For the text-containing cell, return its midpoint in [X, Y] coordinate format. 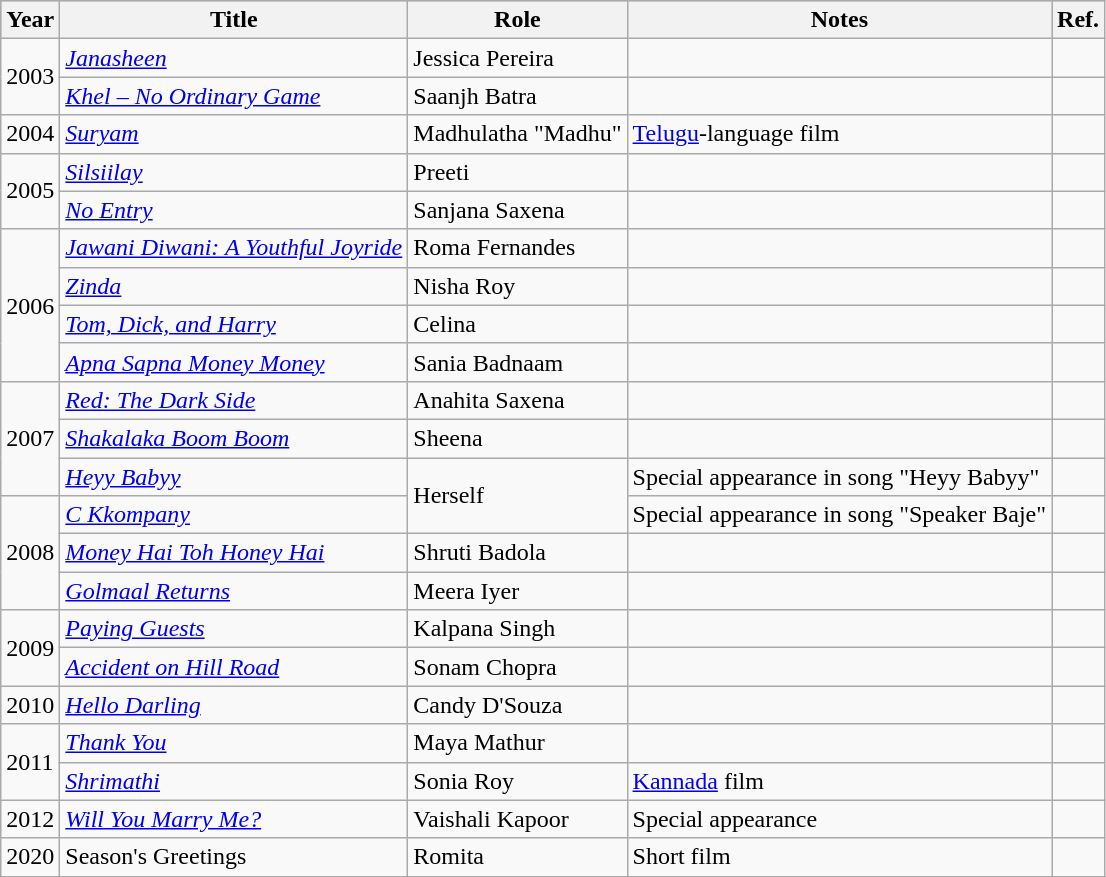
Special appearance in song "Heyy Babyy" [839, 477]
Jawani Diwani: A Youthful Joyride [234, 248]
Khel – No Ordinary Game [234, 96]
Paying Guests [234, 629]
Red: The Dark Side [234, 400]
2009 [30, 648]
Madhulatha "Madhu" [518, 134]
Tom, Dick, and Harry [234, 324]
Heyy Babyy [234, 477]
Shruti Badola [518, 553]
Notes [839, 20]
Meera Iyer [518, 591]
2004 [30, 134]
Sanjana Saxena [518, 210]
Kannada film [839, 781]
2012 [30, 819]
2003 [30, 77]
Special appearance [839, 819]
2020 [30, 857]
Kalpana Singh [518, 629]
Suryam [234, 134]
Will You Marry Me? [234, 819]
Shakalaka Boom Boom [234, 438]
Sonia Roy [518, 781]
Sonam Chopra [518, 667]
C Kkompany [234, 515]
2010 [30, 705]
Saanjh Batra [518, 96]
2006 [30, 305]
Sania Badnaam [518, 362]
Nisha Roy [518, 286]
Roma Fernandes [518, 248]
Celina [518, 324]
Apna Sapna Money Money [234, 362]
Jessica Pereira [518, 58]
2011 [30, 762]
Telugu-language film [839, 134]
Year [30, 20]
Romita [518, 857]
2008 [30, 553]
Short film [839, 857]
Candy D'Souza [518, 705]
Accident on Hill Road [234, 667]
No Entry [234, 210]
Sheena [518, 438]
Hello Darling [234, 705]
Title [234, 20]
Anahita Saxena [518, 400]
Janasheen [234, 58]
Thank You [234, 743]
Golmaal Returns [234, 591]
Herself [518, 496]
Special appearance in song "Speaker Baje" [839, 515]
Role [518, 20]
Maya Mathur [518, 743]
Season's Greetings [234, 857]
Preeti [518, 172]
2007 [30, 438]
Money Hai Toh Honey Hai [234, 553]
2005 [30, 191]
Shrimathi [234, 781]
Silsiilay [234, 172]
Ref. [1078, 20]
Vaishali Kapoor [518, 819]
Zinda [234, 286]
